Extract the [X, Y] coordinate from the center of the cell holding the provided text.  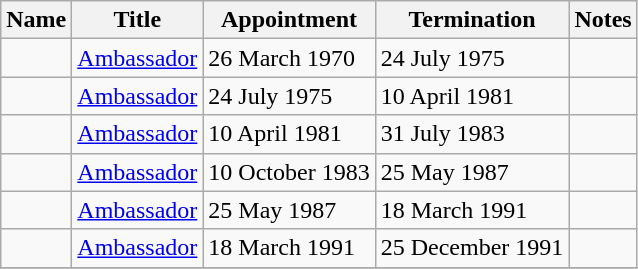
Termination [472, 20]
Title [138, 20]
31 July 1983 [472, 134]
25 December 1991 [472, 248]
10 October 1983 [289, 172]
Appointment [289, 20]
Name [36, 20]
Notes [603, 20]
26 March 1970 [289, 58]
